Return the (X, Y) coordinate for the center point of the cell that contains the specified text.  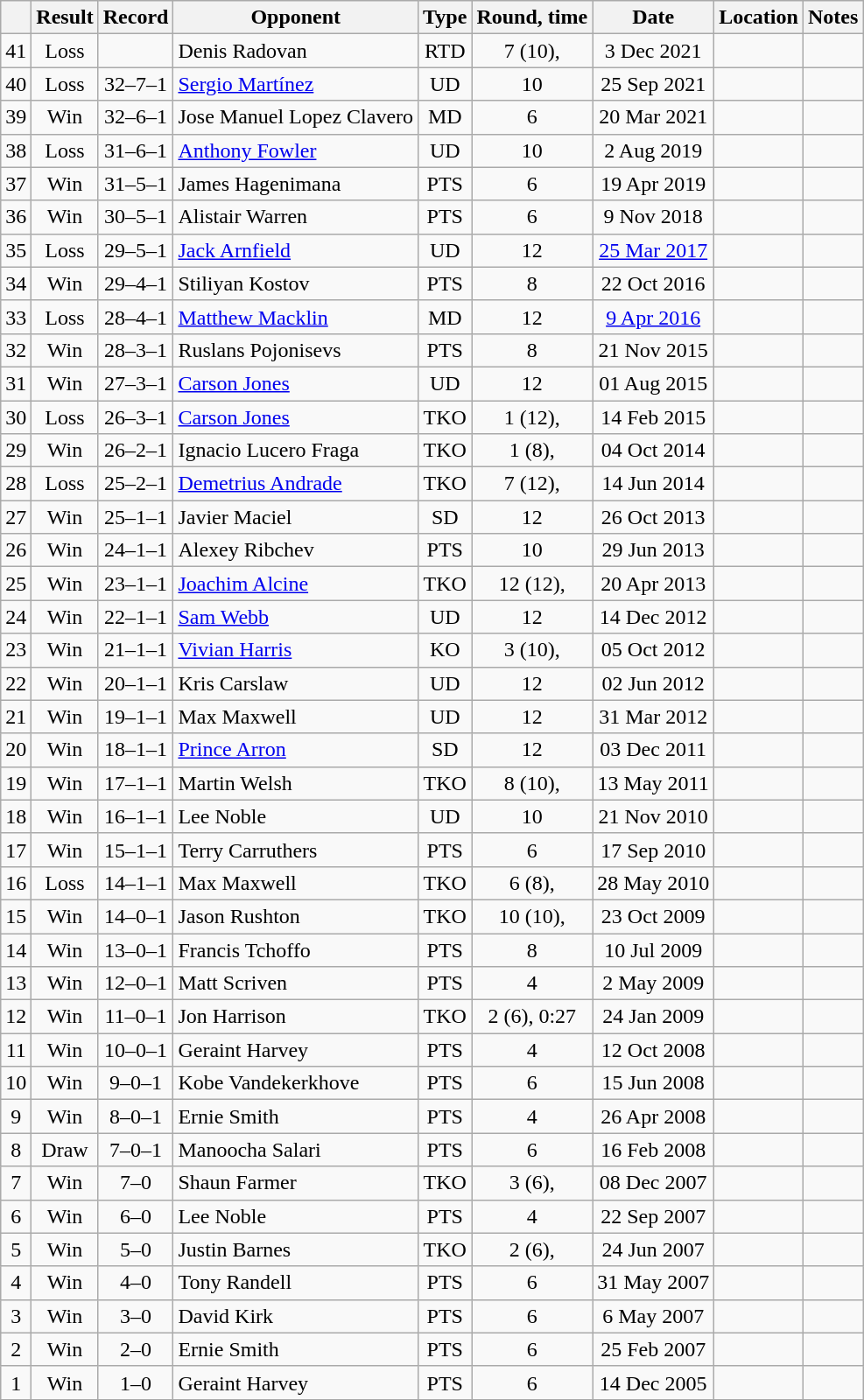
6–0 (136, 1216)
05 Oct 2012 (653, 650)
Jack Arnfield (296, 250)
Ruslans Pojonisevs (296, 350)
22 Oct 2016 (653, 283)
3 Dec 2021 (653, 51)
1 (16, 1382)
17 (16, 850)
31 May 2007 (653, 1283)
32–6–1 (136, 117)
28–4–1 (136, 317)
31 Mar 2012 (653, 717)
41 (16, 51)
23–1–1 (136, 584)
29 Jun 2013 (653, 550)
27–3–1 (136, 383)
2 (6), (532, 1249)
1–0 (136, 1382)
7 (10), (532, 51)
31–6–1 (136, 150)
25 Sep 2021 (653, 84)
24 Jun 2007 (653, 1249)
22 Sep 2007 (653, 1216)
23 (16, 650)
01 Aug 2015 (653, 383)
28 (16, 484)
25 Mar 2017 (653, 250)
Kris Carslaw (296, 683)
08 Dec 2007 (653, 1183)
Location (759, 17)
40 (16, 84)
Round, time (532, 17)
Denis Radovan (296, 51)
KO (445, 650)
9 Nov 2018 (653, 217)
2 (6), 0:27 (532, 1017)
30–5–1 (136, 217)
14 Dec 2012 (653, 617)
Terry Carruthers (296, 850)
Anthony Fowler (296, 150)
6 (8), (532, 883)
Notes (832, 17)
22 (16, 683)
21 Nov 2010 (653, 816)
14 Dec 2005 (653, 1382)
Matt Scriven (296, 983)
Jason Rushton (296, 916)
Ignacio Lucero Fraga (296, 451)
Date (653, 17)
25 Feb 2007 (653, 1349)
3–0 (136, 1316)
7 (12), (532, 484)
Result (65, 17)
James Hagenimana (296, 184)
24 Jan 2009 (653, 1017)
25–2–1 (136, 484)
30 (16, 417)
9–0–1 (136, 1083)
04 Oct 2014 (653, 451)
6 May 2007 (653, 1316)
25–1–1 (136, 517)
28–3–1 (136, 350)
20–1–1 (136, 683)
9 (16, 1116)
7–0 (136, 1183)
21 (16, 717)
10 (10), (532, 916)
10–0–1 (136, 1050)
28 May 2010 (653, 883)
38 (16, 150)
Alexey Ribchev (296, 550)
1 (12), (532, 417)
2 Aug 2019 (653, 150)
Martin Welsh (296, 783)
12 Oct 2008 (653, 1050)
16 (16, 883)
8 (10), (532, 783)
Shaun Farmer (296, 1183)
13 (16, 983)
26 Oct 2013 (653, 517)
18–1–1 (136, 750)
7 (16, 1183)
2–0 (136, 1349)
18 (16, 816)
20 (16, 750)
16–1–1 (136, 816)
3 (6), (532, 1183)
14–0–1 (136, 916)
11 (16, 1050)
14 Feb 2015 (653, 417)
26–3–1 (136, 417)
1 (8), (532, 451)
22–1–1 (136, 617)
33 (16, 317)
15 (16, 916)
36 (16, 217)
Alistair Warren (296, 217)
31–5–1 (136, 184)
02 Jun 2012 (653, 683)
37 (16, 184)
13–0–1 (136, 949)
19–1–1 (136, 717)
24 (16, 617)
26 (16, 550)
Justin Barnes (296, 1249)
Jose Manuel Lopez Clavero (296, 117)
5 (16, 1249)
31 (16, 383)
Manoocha Salari (296, 1150)
Draw (65, 1150)
16 Feb 2008 (653, 1150)
23 Oct 2009 (653, 916)
Sam Webb (296, 617)
29–4–1 (136, 283)
Javier Maciel (296, 517)
32–7–1 (136, 84)
3 (10), (532, 650)
27 (16, 517)
8–0–1 (136, 1116)
2 (16, 1349)
Francis Tchoffo (296, 949)
Prince Arron (296, 750)
14 (16, 949)
15–1–1 (136, 850)
39 (16, 117)
21 Nov 2015 (653, 350)
9 Apr 2016 (653, 317)
5–0 (136, 1249)
Stiliyan Kostov (296, 283)
17 Sep 2010 (653, 850)
32 (16, 350)
2 May 2009 (653, 983)
3 (16, 1316)
03 Dec 2011 (653, 750)
34 (16, 283)
19 (16, 783)
10 Jul 2009 (653, 949)
14–1–1 (136, 883)
26–2–1 (136, 451)
Demetrius Andrade (296, 484)
Type (445, 17)
25 (16, 584)
Sergio Martínez (296, 84)
15 Jun 2008 (653, 1083)
20 Apr 2013 (653, 584)
Record (136, 17)
29–5–1 (136, 250)
24–1–1 (136, 550)
20 Mar 2021 (653, 117)
Joachim Alcine (296, 584)
11–0–1 (136, 1017)
7–0–1 (136, 1150)
12–0–1 (136, 983)
12 (12), (532, 584)
14 Jun 2014 (653, 484)
13 May 2011 (653, 783)
Tony Randell (296, 1283)
Kobe Vandekerkhove (296, 1083)
17–1–1 (136, 783)
David Kirk (296, 1316)
Matthew Macklin (296, 317)
29 (16, 451)
RTD (445, 51)
Vivian Harris (296, 650)
26 Apr 2008 (653, 1116)
35 (16, 250)
21–1–1 (136, 650)
Jon Harrison (296, 1017)
4–0 (136, 1283)
19 Apr 2019 (653, 184)
Opponent (296, 17)
